Scan for the cell matching the given text and deliver its (x, y) coordinate at center. 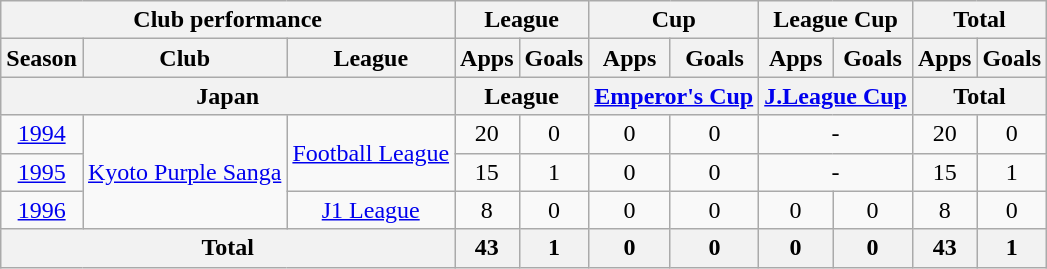
Club (184, 58)
Club performance (228, 20)
Cup (674, 20)
J1 League (371, 210)
League Cup (836, 20)
Japan (228, 96)
Football League (371, 153)
J.League Cup (836, 96)
Kyoto Purple Sanga (184, 172)
1996 (42, 210)
1995 (42, 172)
Season (42, 58)
Emperor's Cup (674, 96)
1994 (42, 134)
